Pinpoint the cell where the given text exists, returning its [x, y] midpoint coordinate. 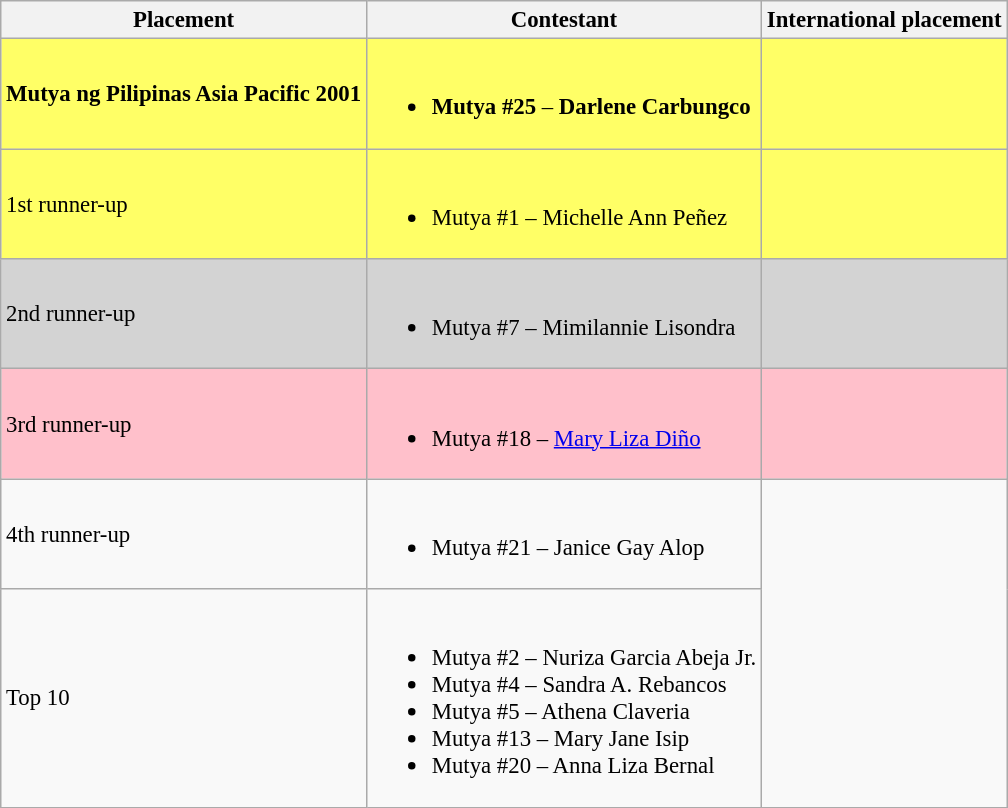
Mutya #25 – Darlene Carbungco [564, 94]
Mutya #1 – Michelle Ann Peñez [564, 204]
2nd runner-up [184, 314]
International placement [884, 20]
Mutya ng Pilipinas Asia Pacific 2001 [184, 94]
Mutya #18 – Mary Liza Diño [564, 424]
1st runner-up [184, 204]
4th runner-up [184, 534]
Placement [184, 20]
Mutya #7 – Mimilannie Lisondra [564, 314]
Mutya #21 – Janice Gay Alop [564, 534]
Top 10 [184, 698]
3rd runner-up [184, 424]
Mutya #2 – Nuriza Garcia Abeja Jr.Mutya #4 – Sandra A. RebancosMutya #5 – Athena ClaveriaMutya #13 – Mary Jane IsipMutya #20 – Anna Liza Bernal [564, 698]
Contestant [564, 20]
